Return (X, Y) of the center of cell containing provided text 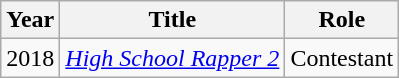
Contestant (342, 58)
2018 (30, 58)
Title (172, 20)
Role (342, 20)
Year (30, 20)
High School Rapper 2 (172, 58)
